Determine the [X, Y] coordinate at the center of the cell enclosing the given text.  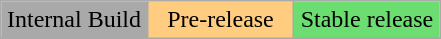
Internal Build [74, 20]
Stable release [368, 20]
Pre-release [220, 20]
